Search for the cell housing the specified text and yield its [X, Y] center coordinate. 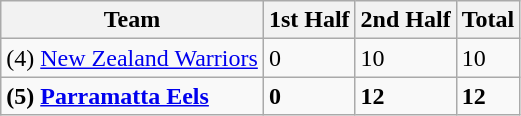
(5) Parramatta Eels [132, 96]
1st Half [309, 20]
Team [132, 20]
2nd Half [406, 20]
(4) New Zealand Warriors [132, 58]
Total [488, 20]
